Scan for the cell matching the given text and deliver its (X, Y) coordinate at center. 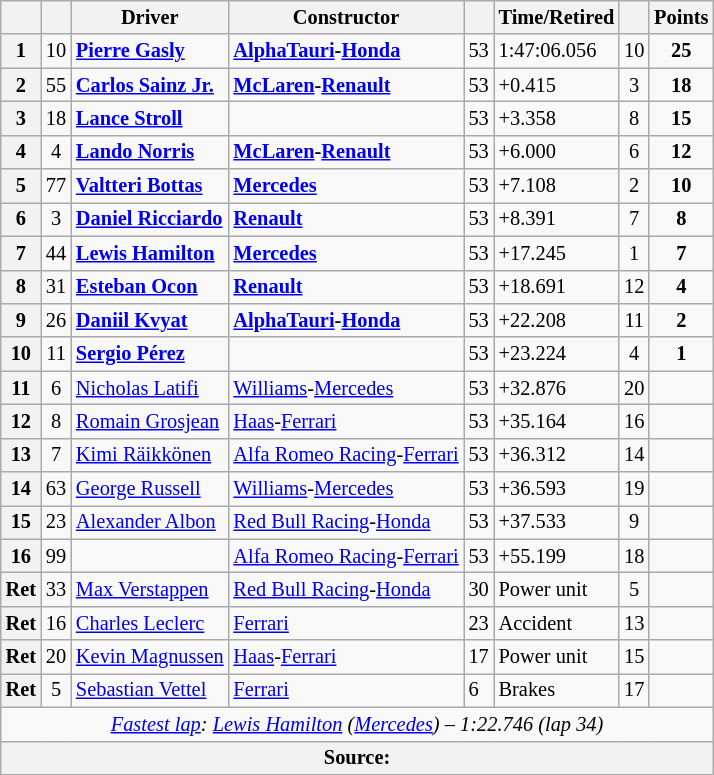
33 (56, 589)
+3.358 (557, 118)
Daniil Kvyat (150, 320)
25 (681, 51)
+23.224 (557, 354)
+55.199 (557, 556)
Carlos Sainz Jr. (150, 85)
19 (634, 489)
44 (56, 253)
99 (56, 556)
Valtteri Bottas (150, 186)
1:47:06.056 (557, 51)
Accident (557, 623)
+36.312 (557, 455)
Lewis Hamilton (150, 253)
+6.000 (557, 152)
Charles Leclerc (150, 623)
Driver (150, 17)
George Russell (150, 489)
77 (56, 186)
Source: (358, 758)
Kimi Räikkönen (150, 455)
+17.245 (557, 253)
Points (681, 17)
+8.391 (557, 219)
Sebastian Vettel (150, 690)
Constructor (346, 17)
+36.593 (557, 489)
+0.415 (557, 85)
Fastest lap: Lewis Hamilton (Mercedes) – 1:22.746 (lap 34) (358, 724)
Lando Norris (150, 152)
30 (479, 589)
Kevin Magnussen (150, 657)
Sergio Pérez (150, 354)
26 (56, 320)
Lance Stroll (150, 118)
+37.533 (557, 522)
Esteban Ocon (150, 287)
55 (56, 85)
+18.691 (557, 287)
+7.108 (557, 186)
Pierre Gasly (150, 51)
Romain Grosjean (150, 421)
Brakes (557, 690)
Nicholas Latifi (150, 388)
+22.208 (557, 320)
Daniel Ricciardo (150, 219)
+35.164 (557, 421)
+32.876 (557, 388)
Time/Retired (557, 17)
63 (56, 489)
31 (56, 287)
Alexander Albon (150, 522)
Max Verstappen (150, 589)
